Capture the cell that displays the provided text and extract its (x, y) central coordinate. 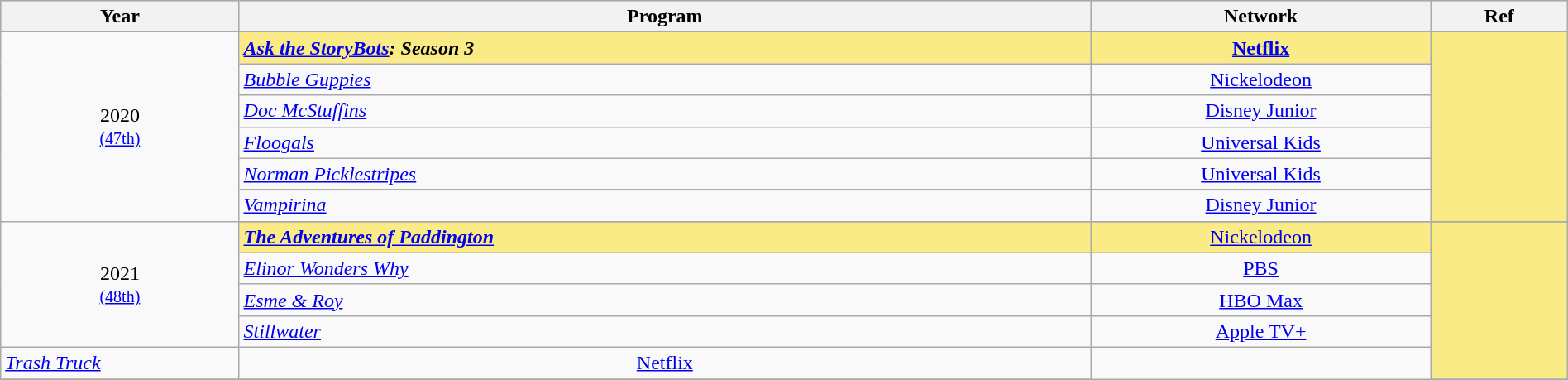
Doc McStuffins (665, 111)
PBS (1261, 268)
2021 (48th) (120, 284)
2020 (47th) (120, 127)
Vampirina (665, 205)
Bubble Guppies (665, 79)
Esme & Roy (665, 300)
Apple TV+ (1261, 331)
Program (665, 17)
Network (1261, 17)
The Adventures of Paddington (665, 237)
Ref (1499, 17)
Floogals (665, 142)
Year (120, 17)
Stillwater (665, 331)
Ask the StoryBots: Season 3 (665, 48)
Norman Picklestripes (665, 174)
Elinor Wonders Why (665, 268)
Trash Truck (120, 363)
HBO Max (1261, 300)
